Find where the given text appears and provide that cell's center as (x, y) coordinate. 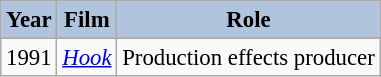
Year (29, 20)
Hook (87, 58)
Production effects producer (248, 58)
Role (248, 20)
1991 (29, 58)
Film (87, 20)
